Locate the cell with the specified text and output its (X, Y) center coordinate. 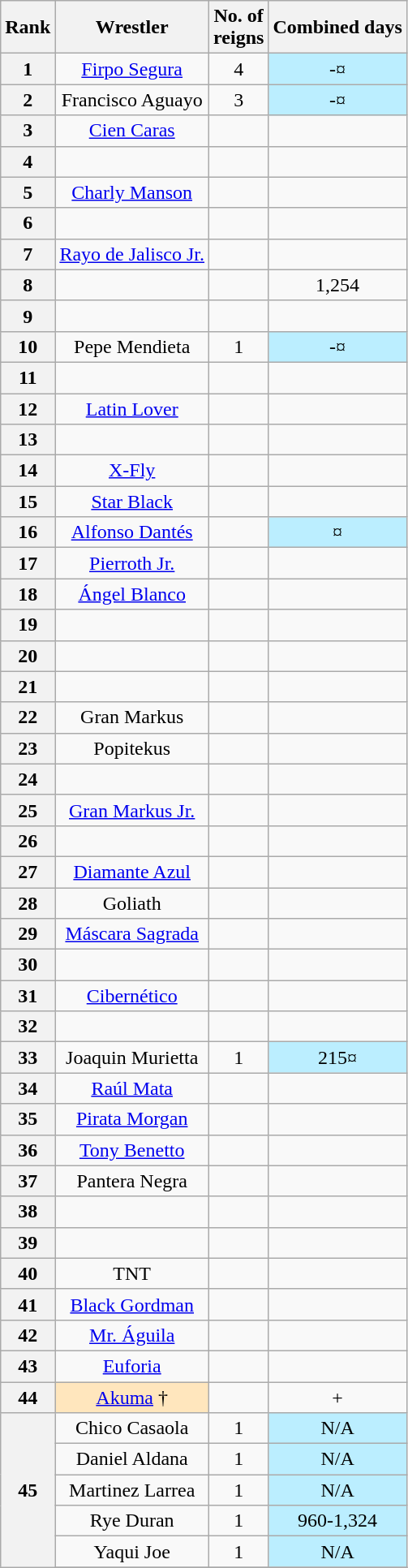
1,254 (337, 285)
Pierroth Jr. (132, 563)
33 (28, 1058)
Latin Lover (132, 408)
Pantera Negra (132, 1181)
+ (337, 1397)
Charly Manson (132, 192)
38 (28, 1212)
36 (28, 1150)
Raúl Mata (132, 1088)
Combined days (337, 28)
21 (28, 687)
42 (28, 1335)
X-Fly (132, 471)
Martinez Larrea (132, 1490)
11 (28, 377)
TNT (132, 1273)
37 (28, 1181)
24 (28, 779)
Yaqui Joe (132, 1552)
13 (28, 440)
Diamante Azul (132, 872)
Cien Caras (132, 131)
30 (28, 965)
Chico Casaola (132, 1428)
39 (28, 1243)
Rye Duran (132, 1521)
18 (28, 594)
8 (28, 285)
Pirata Morgan (132, 1119)
12 (28, 408)
215¤ (337, 1058)
27 (28, 872)
29 (28, 934)
5 (28, 192)
Daniel Aldana (132, 1459)
Gran Markus (132, 717)
Alfonso Dantés (132, 532)
16 (28, 532)
19 (28, 625)
15 (28, 502)
45 (28, 1490)
Cibernético (132, 996)
Star Black (132, 502)
9 (28, 316)
Mr. Águila (132, 1335)
Goliath (132, 903)
14 (28, 471)
44 (28, 1397)
31 (28, 996)
43 (28, 1366)
Joaquin Murietta (132, 1058)
7 (28, 254)
23 (28, 748)
Popitekus (132, 748)
10 (28, 347)
25 (28, 810)
Rank (28, 28)
2 (28, 100)
No. ofreigns (238, 28)
Máscara Sagrada (132, 934)
22 (28, 717)
Rayo de Jalisco Jr. (132, 254)
Firpo Segura (132, 69)
Akuma † (132, 1397)
960-1,324 (337, 1521)
6 (28, 223)
28 (28, 903)
32 (28, 1027)
35 (28, 1119)
17 (28, 563)
Tony Benetto (132, 1150)
41 (28, 1304)
Black Gordman (132, 1304)
40 (28, 1273)
Euforia (132, 1366)
Ángel Blanco (132, 594)
20 (28, 656)
¤ (337, 532)
Pepe Mendieta (132, 347)
34 (28, 1088)
Wrestler (132, 28)
26 (28, 841)
Francisco Aguayo (132, 100)
Gran Markus Jr. (132, 810)
